Locate the cell with the specified text and output its [x, y] center coordinate. 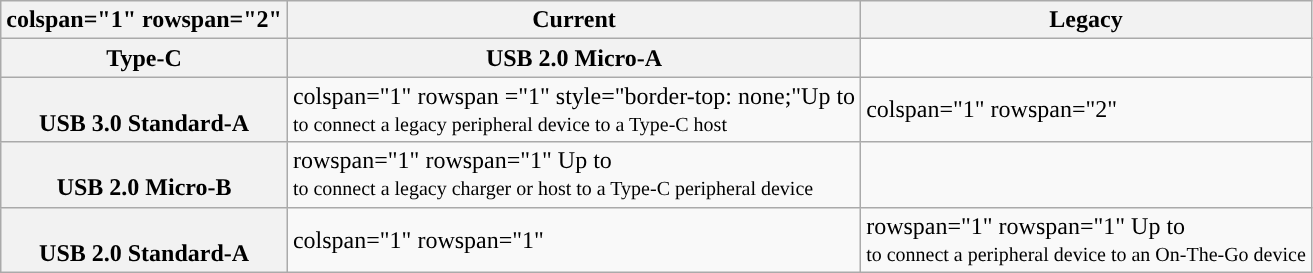
Current [574, 20]
Type-C [144, 58]
rowspan="1" rowspan="1" Up to to connect a legacy charger or host to a Type‑C peripheral device [574, 174]
colspan="1" rowspan ="1" style="border-top: none;"Up to to connect a legacy peripheral device to a Type‑C host [574, 110]
Legacy [1086, 20]
USB 2.0 Standard‑A [144, 240]
rowspan="1" rowspan="1" Up to to connect a peripheral device to an On-The-Go device [1086, 240]
USB 2.0 Micro‑B [144, 174]
colspan="1" rowspan="1" [574, 240]
USB 3.0 Standard‑A [144, 110]
USB 2.0 Micro‑A [574, 58]
